Locate the cell with the specified text and output its [X, Y] center coordinate. 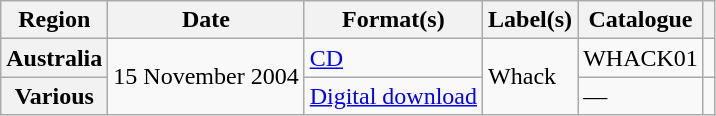
Catalogue [641, 20]
Australia [54, 58]
Date [206, 20]
Label(s) [530, 20]
— [641, 96]
Whack [530, 77]
Various [54, 96]
Format(s) [393, 20]
CD [393, 58]
15 November 2004 [206, 77]
WHACK01 [641, 58]
Region [54, 20]
Digital download [393, 96]
